Locate the cell with the specified text and output its (X, Y) center coordinate. 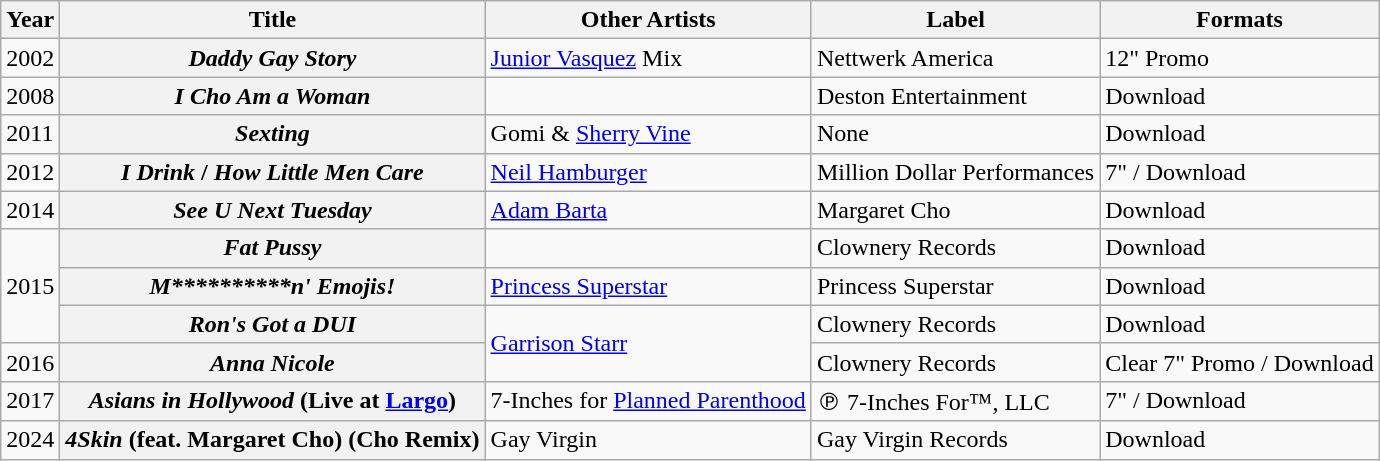
2024 (30, 440)
Anna Nicole (272, 362)
Junior Vasquez Mix (648, 58)
Daddy Gay Story (272, 58)
Gomi & Sherry Vine (648, 134)
Ron's Got a DUI (272, 324)
Formats (1240, 20)
Year (30, 20)
Gay Virgin Records (955, 440)
Nettwerk America (955, 58)
Fat Pussy (272, 248)
Label (955, 20)
Million Dollar Performances (955, 172)
Deston Entertainment (955, 96)
Sexting (272, 134)
2017 (30, 401)
2008 (30, 96)
Other Artists (648, 20)
I Drink / How Little Men Care (272, 172)
Clear 7" Promo / Download (1240, 362)
7-Inches for Planned Parenthood (648, 401)
Neil Hamburger (648, 172)
Garrison Starr (648, 343)
Adam Barta (648, 210)
12" Promo (1240, 58)
See U Next Tuesday (272, 210)
2014 (30, 210)
Gay Virgin (648, 440)
4Skin (feat. Margaret Cho) (Cho Remix) (272, 440)
Title (272, 20)
2016 (30, 362)
2012 (30, 172)
Margaret Cho (955, 210)
℗ 7-Inches For™, LLC (955, 401)
2015 (30, 286)
None (955, 134)
2002 (30, 58)
I Cho Am a Woman (272, 96)
2011 (30, 134)
M**********n' Emojis! (272, 286)
Asians in Hollywood (Live at Largo) (272, 401)
